Detect which cell encompasses the target text, then output its [x, y] center coordinate. 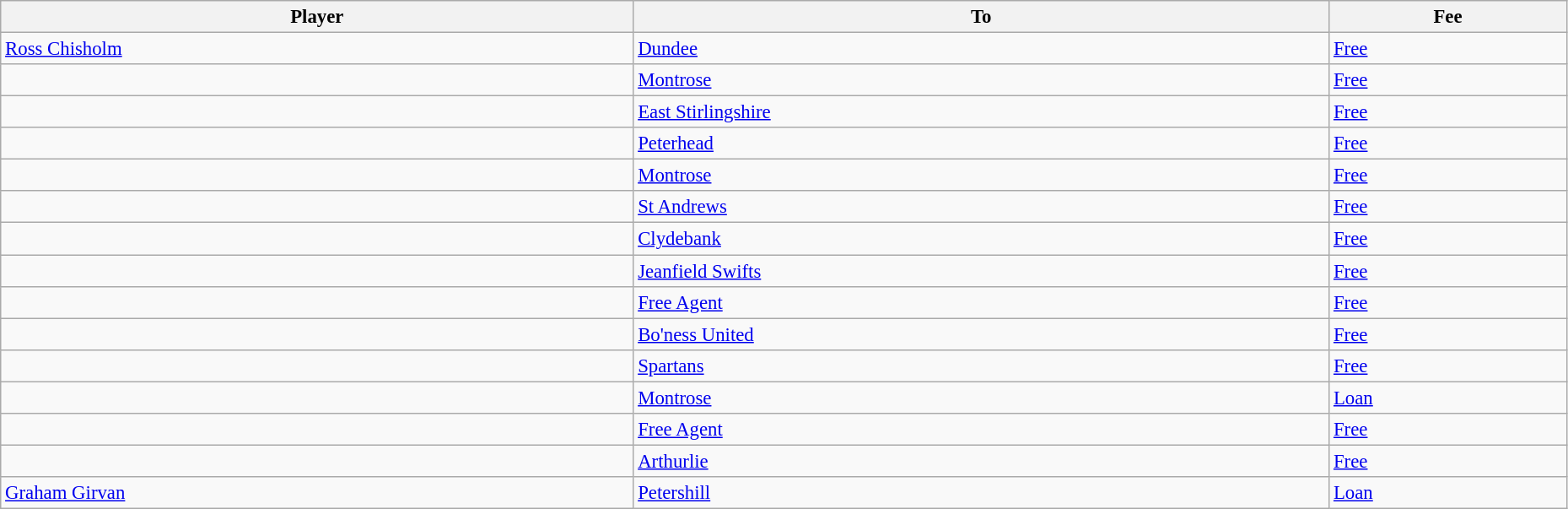
Peterhead [982, 143]
Graham Girvan [317, 493]
Clydebank [982, 239]
Fee [1448, 17]
St Andrews [982, 207]
Jeanfield Swifts [982, 271]
Petershill [982, 493]
Arthurlie [982, 461]
Spartans [982, 366]
To [982, 17]
Bo'ness United [982, 334]
Dundee [982, 49]
East Stirlingshire [982, 112]
Player [317, 17]
Ross Chisholm [317, 49]
